Return the (x, y) coordinate for the center point of the cell that contains the specified text.  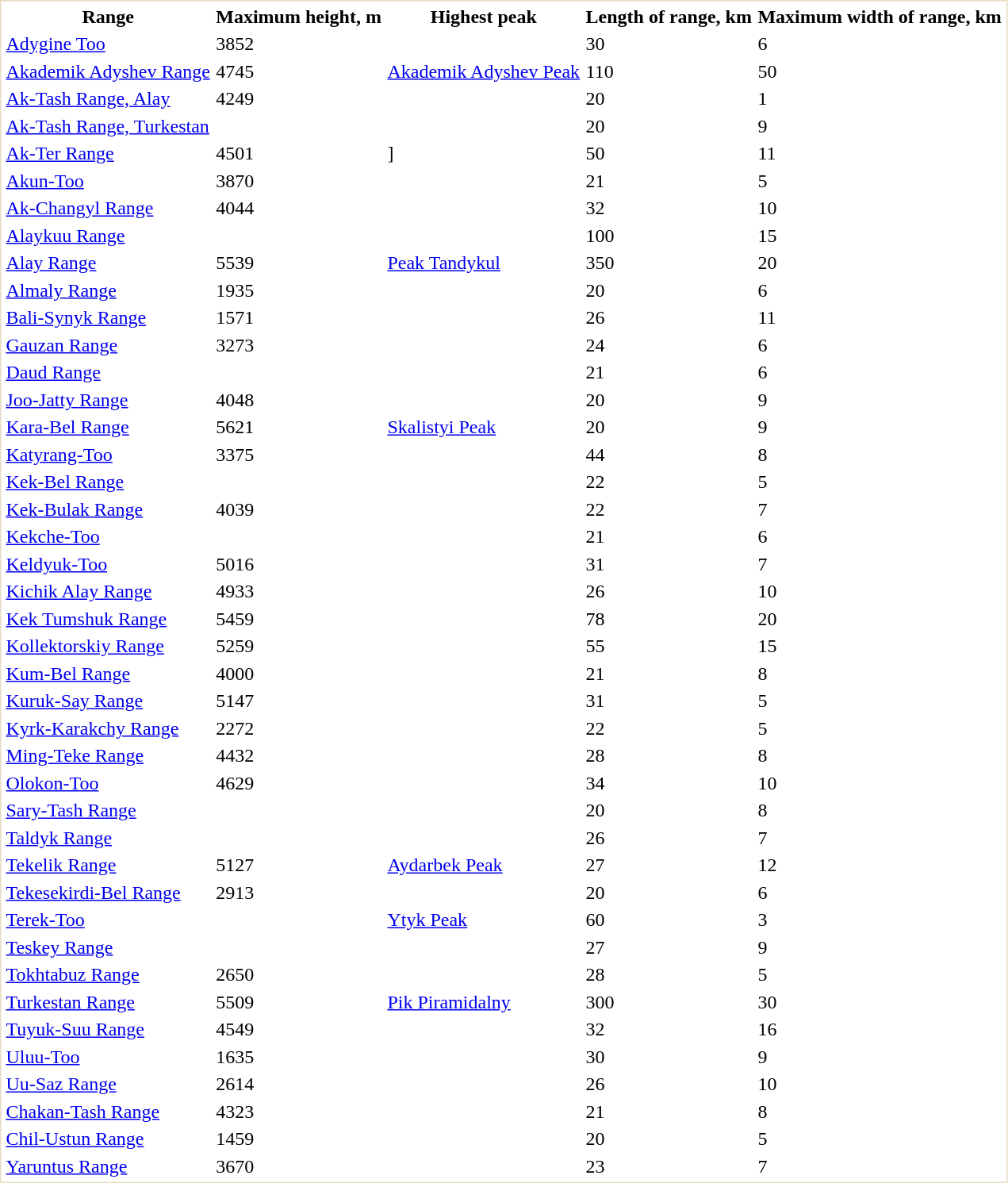
Akun-Too (108, 181)
Olokon-Too (108, 783)
Terek-Too (108, 920)
4249 (299, 99)
Uu-Saz Range (108, 1085)
Kuruk-Say Range (108, 701)
4044 (299, 209)
5016 (299, 564)
3870 (299, 181)
Alay Range (108, 263)
3670 (299, 1166)
Maximum width of range, km (880, 17)
5127 (299, 866)
Gauzan Range (108, 345)
Adygine Too (108, 44)
55 (669, 647)
Ming-Teke Range (108, 756)
Kum-Bel Range (108, 674)
4549 (299, 1029)
3375 (299, 455)
4629 (299, 783)
350 (669, 263)
4323 (299, 1112)
1459 (299, 1139)
5539 (299, 263)
Kek-Bulak Range (108, 509)
Skalistyi Peak (484, 428)
4039 (299, 509)
5621 (299, 428)
Akademik Adyshev Range (108, 71)
34 (669, 783)
Kollektorskiy Range (108, 647)
Almaly Range (108, 290)
Keldyuk-Too (108, 564)
Kek Tumshuk Range (108, 619)
Bali-Synyk Range (108, 318)
Kyrk-Karakchy Range (108, 728)
12 (880, 866)
Kichik Alay Range (108, 591)
Turkestan Range (108, 1002)
24 (669, 345)
Ak-Ter Range (108, 153)
100 (669, 236)
2650 (299, 975)
5459 (299, 619)
Kek-Bel Range (108, 482)
1635 (299, 1057)
16 (880, 1029)
Ak-Changyl Range (108, 209)
Peak Tandykul (484, 263)
Sary-Tash Range (108, 810)
Alaykuu Range (108, 236)
110 (669, 71)
Tokhtabuz Range (108, 975)
Tekelik Range (108, 866)
1935 (299, 290)
Chil-Ustun Range (108, 1139)
5509 (299, 1002)
Katyrang-Too (108, 455)
4432 (299, 756)
Ytyk Peak (484, 920)
78 (669, 619)
44 (669, 455)
2614 (299, 1085)
Yaruntus Range (108, 1166)
Chakan-Tash Range (108, 1112)
23 (669, 1166)
Pik Piramidalny (484, 1002)
] (484, 153)
Tuyuk-Suu Range (108, 1029)
Ak-Tash Range, Turkestan (108, 126)
Highest peak (484, 17)
60 (669, 920)
Uluu-Too (108, 1057)
Ak-Tash Range, Alay (108, 99)
1571 (299, 318)
Tekesekirdi-Bel Range (108, 893)
5147 (299, 701)
Kekche-Too (108, 537)
4933 (299, 591)
Kara-Bel Range (108, 428)
4048 (299, 400)
3 (880, 920)
5259 (299, 647)
Length of range, km (669, 17)
Teskey Range (108, 947)
Maximum height, m (299, 17)
1 (880, 99)
Taldyk Range (108, 838)
3273 (299, 345)
Aydarbek Peak (484, 866)
Range (108, 17)
300 (669, 1002)
3852 (299, 44)
2272 (299, 728)
2913 (299, 893)
4501 (299, 153)
Daud Range (108, 372)
4745 (299, 71)
4000 (299, 674)
Joo-Jatty Range (108, 400)
Akademik Adyshev Peak (484, 71)
